Pinpoint the cell where the given text exists, returning its (X, Y) midpoint coordinate. 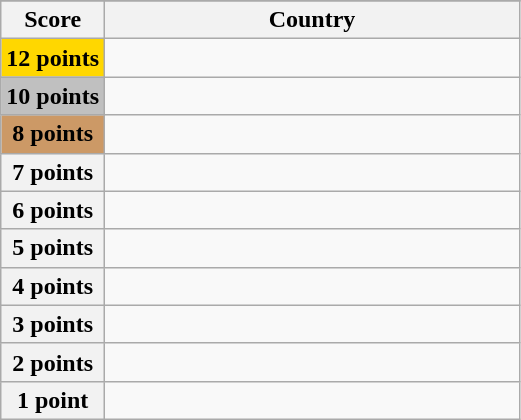
12 points (53, 58)
1 point (53, 400)
6 points (53, 210)
7 points (53, 172)
Score (53, 20)
8 points (53, 134)
3 points (53, 324)
10 points (53, 96)
4 points (53, 286)
Country (312, 20)
2 points (53, 362)
5 points (53, 248)
